Return (X, Y) of the center of cell containing provided text 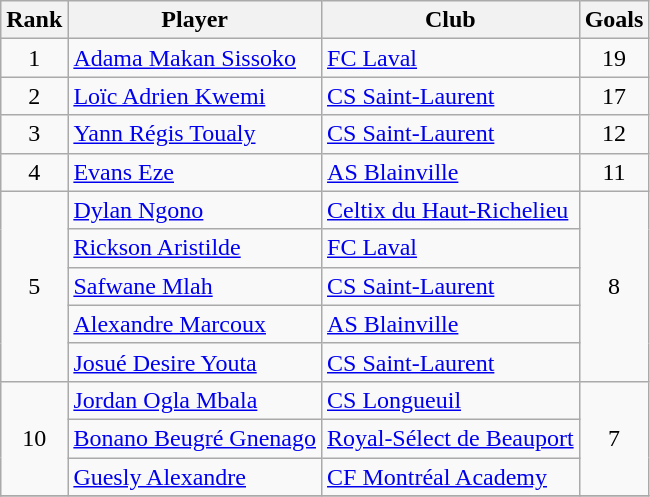
Loïc Adrien Kwemi (195, 96)
3 (34, 134)
Dylan Ngono (195, 210)
Jordan Ogla Mbala (195, 400)
Safwane Mlah (195, 286)
12 (614, 134)
Guesly Alexandre (195, 477)
Yann Régis Toualy (195, 134)
Josué Desire Youta (195, 362)
CS Longueuil (451, 400)
4 (34, 172)
Celtix du Haut-Richelieu (451, 210)
Adama Makan Sissoko (195, 58)
Bonano Beugré Gnenago (195, 438)
17 (614, 96)
Rank (34, 20)
Goals (614, 20)
CF Montréal Academy (451, 477)
Club (451, 20)
19 (614, 58)
2 (34, 96)
1 (34, 58)
Royal-Sélect de Beauport (451, 438)
8 (614, 286)
Alexandre Marcoux (195, 324)
10 (34, 438)
Evans Eze (195, 172)
7 (614, 438)
Player (195, 20)
5 (34, 286)
11 (614, 172)
Rickson Aristilde (195, 248)
